Capture the cell that displays the provided text and extract its (X, Y) central coordinate. 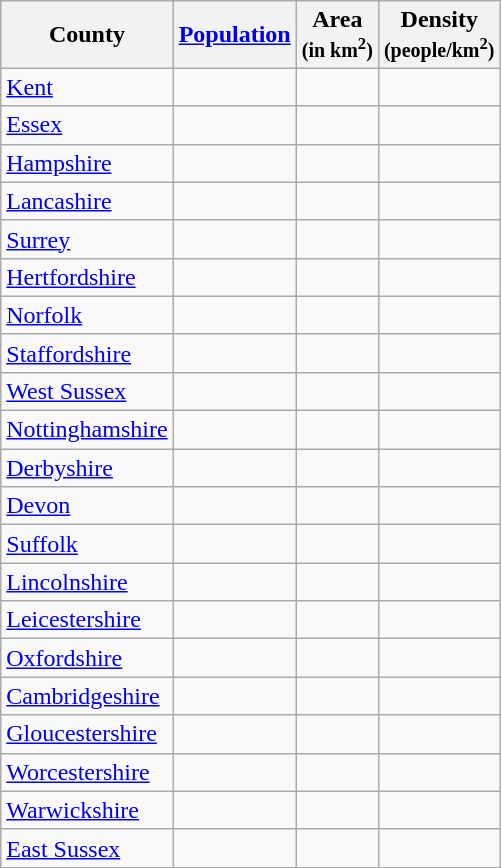
Kent (87, 87)
Density(people/km2) (439, 34)
Warwickshire (87, 810)
Norfolk (87, 315)
Nottinghamshire (87, 430)
Lancashire (87, 201)
Hampshire (87, 163)
Cambridgeshire (87, 696)
West Sussex (87, 391)
Lincolnshire (87, 582)
Leicestershire (87, 620)
Staffordshire (87, 353)
Suffolk (87, 544)
Area(in km2) (337, 34)
Gloucestershire (87, 734)
Derbyshire (87, 468)
Worcestershire (87, 772)
Population (234, 34)
Oxfordshire (87, 658)
Hertfordshire (87, 277)
Essex (87, 125)
County (87, 34)
Devon (87, 506)
Surrey (87, 239)
East Sussex (87, 848)
